Find where the given text appears and provide that cell's center as [X, Y] coordinate. 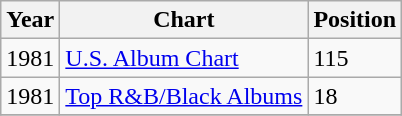
18 [355, 96]
Chart [184, 20]
Year [30, 20]
U.S. Album Chart [184, 58]
Top R&B/Black Albums [184, 96]
Position [355, 20]
115 [355, 58]
